Locate the cell with the specified text and output its [X, Y] center coordinate. 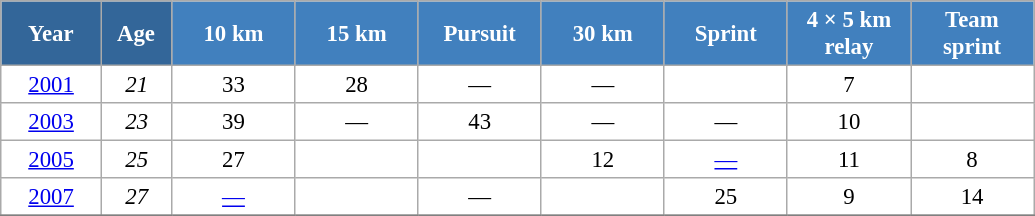
21 [136, 85]
43 [480, 122]
Pursuit [480, 34]
Age [136, 34]
4 × 5 km relay [848, 34]
8 [972, 160]
Sprint [726, 34]
12 [602, 160]
33 [234, 85]
15 km [356, 34]
10 km [234, 34]
14 [972, 197]
2001 [52, 85]
2007 [52, 197]
2003 [52, 122]
30 km [602, 34]
28 [356, 85]
39 [234, 122]
Team sprint [972, 34]
2005 [52, 160]
9 [848, 197]
7 [848, 85]
Year [52, 34]
10 [848, 122]
11 [848, 160]
23 [136, 122]
